Determine the (x, y) coordinate at the center of the cell enclosing the given text.  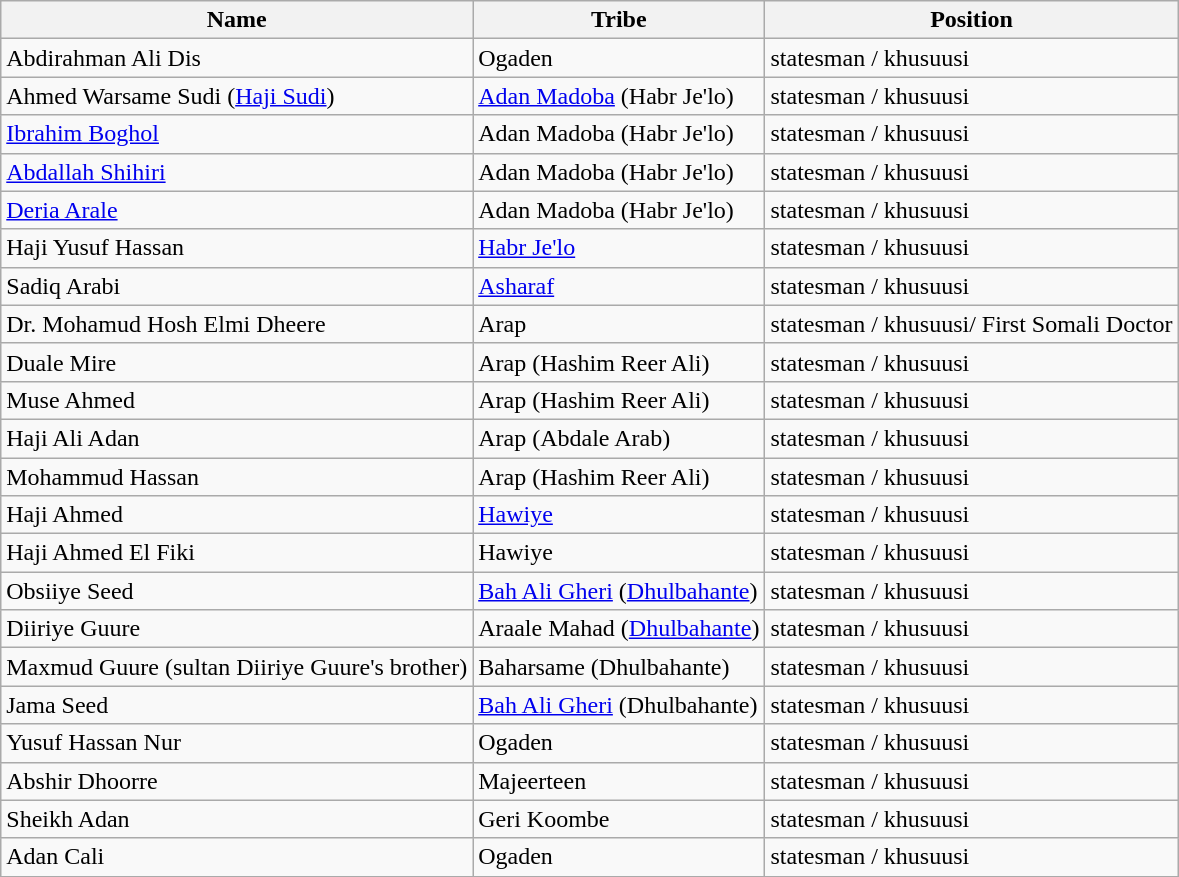
Haji Yusuf Hassan (237, 248)
Haji Ahmed El Fiki (237, 553)
Duale Mire (237, 362)
Habr Je'lo (619, 248)
Dr. Mohamud Hosh Elmi Dheere (237, 324)
Yusuf Hassan Nur (237, 743)
Baharsame (Dhulbahante) (619, 667)
Haji Ahmed (237, 515)
Obsiiye Seed (237, 591)
Sadiq Arabi (237, 286)
Asharaf (619, 286)
Sheikh Adan (237, 819)
Arap (Abdale Arab) (619, 438)
Adan Cali (237, 857)
Geri Koombe (619, 819)
Araale Mahad (Dhulbahante) (619, 629)
Position (972, 20)
Name (237, 20)
Abdallah Shihiri (237, 172)
Abshir Dhoorre (237, 781)
Jama Seed (237, 705)
Majeerteen (619, 781)
Muse Ahmed (237, 400)
Mohammud Hassan (237, 477)
Arap (619, 324)
Maxmud Guure (sultan Diiriye Guure's brother) (237, 667)
Tribe (619, 20)
Ahmed Warsame Sudi (Haji Sudi) (237, 96)
Haji Ali Adan (237, 438)
Ibrahim Boghol (237, 134)
Deria Arale (237, 210)
Diiriye Guure (237, 629)
statesman / khusuusi/ First Somali Doctor (972, 324)
Abdirahman Ali Dis (237, 58)
